Return [X, Y] of the center of cell containing provided text 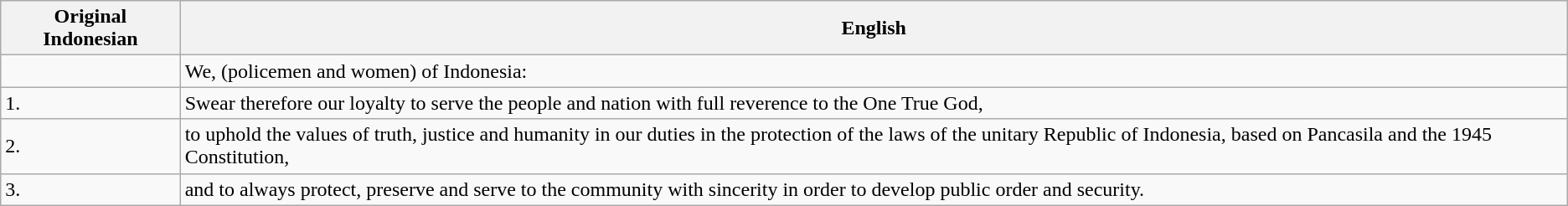
Original Indonesian [90, 28]
Swear therefore our loyalty to serve the people and nation with full reverence to the One True God, [874, 103]
English [874, 28]
3. [90, 189]
1. [90, 103]
2. [90, 146]
and to always protect, preserve and serve to the community with sincerity in order to develop public order and security. [874, 189]
We, (policemen and women) of Indonesia: [874, 71]
